Find where the given text appears and provide that cell's center as (x, y) coordinate. 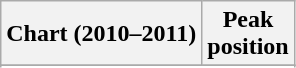
Chart (2010–2011) (102, 34)
Peakposition (248, 34)
